For the text-containing cell, return its midpoint in (x, y) coordinate format. 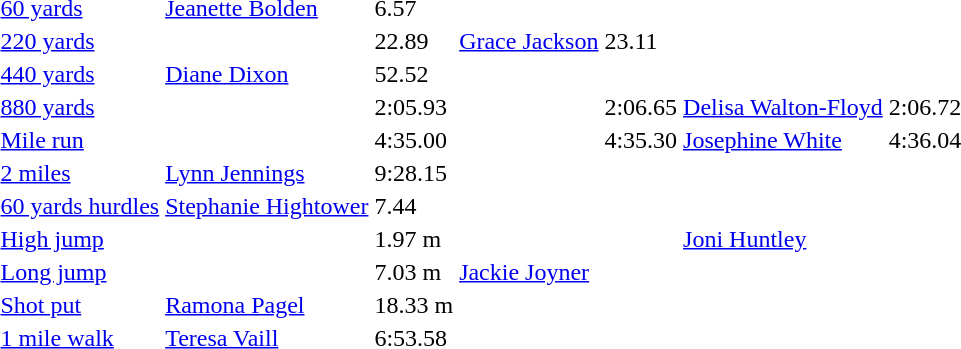
2:06.65 (641, 107)
Grace Jackson (529, 41)
1.97 m (414, 239)
7.03 m (414, 272)
Jackie Joyner (529, 272)
22.89 (414, 41)
52.52 (414, 74)
Joni Huntley (784, 239)
4:35.00 (414, 140)
Lynn Jennings (267, 173)
Stephanie Hightower (267, 206)
7.44 (414, 206)
Ramona Pagel (267, 305)
2:05.93 (414, 107)
4:35.30 (641, 140)
Diane Dixon (267, 74)
Josephine White (784, 140)
9:28.15 (414, 173)
23.11 (641, 41)
18.33 m (414, 305)
Delisa Walton-Floyd (784, 107)
